Determine the [X, Y] coordinate at the center of the cell enclosing the given text.  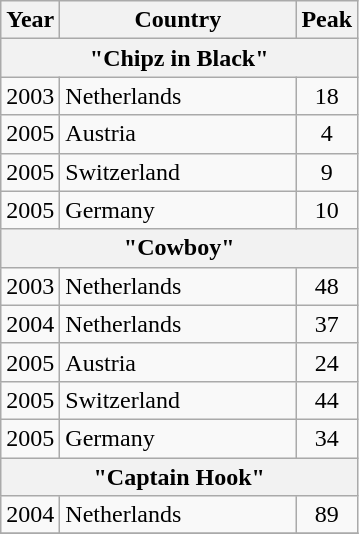
10 [327, 210]
89 [327, 515]
18 [327, 96]
4 [327, 134]
34 [327, 438]
37 [327, 324]
Country [178, 20]
24 [327, 362]
Year [30, 20]
Peak [327, 20]
"Cowboy" [180, 248]
"Chipz in Black" [180, 58]
44 [327, 400]
48 [327, 286]
9 [327, 172]
"Captain Hook" [180, 477]
